Return the (X, Y) coordinate for the center point of the cell that contains the specified text.  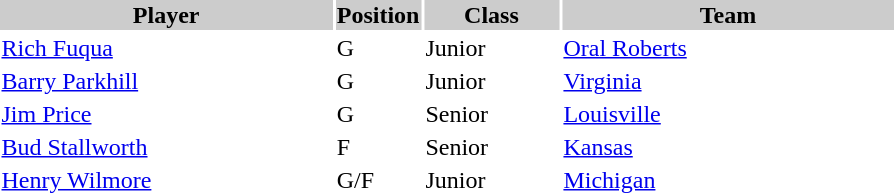
Oral Roberts (728, 48)
Rich Fuqua (166, 48)
Team (728, 15)
Virginia (728, 81)
Position (378, 15)
Bud Stallworth (166, 147)
Player (166, 15)
F (378, 147)
Louisville (728, 114)
Jim Price (166, 114)
Class (492, 15)
Kansas (728, 147)
Barry Parkhill (166, 81)
